Search for the cell housing the specified text and yield its (X, Y) center coordinate. 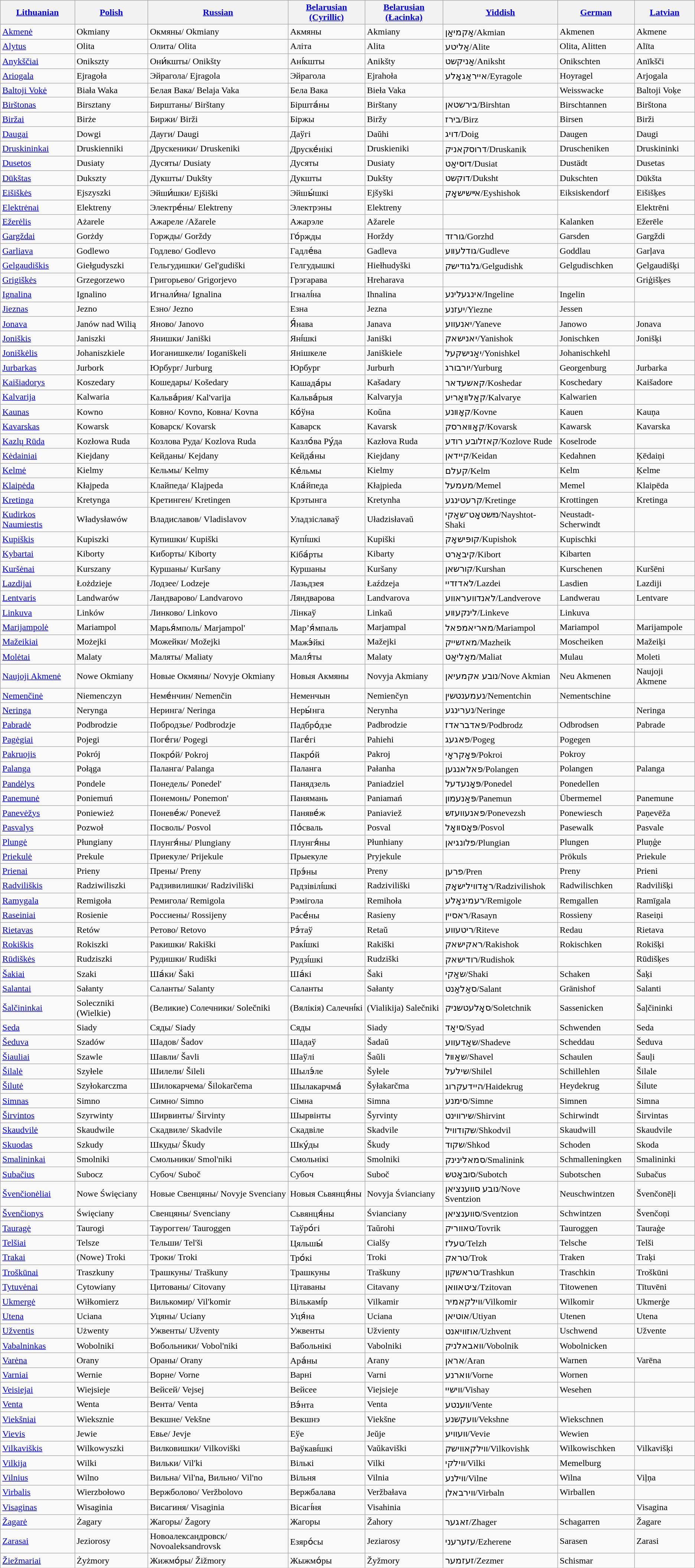
Вейсее (327, 1390)
Вобольники/ Vobol'niki (218, 1346)
Жижмо́ры/ Žižmory (218, 1561)
Тельши/ Tel'ši (218, 1243)
Novyja Śvianciany (404, 1194)
Kalwaria (111, 397)
Сяды (327, 1027)
Кашада́ры (327, 383)
Ара́ны (327, 1360)
עזערעני/Ezherene (500, 1541)
Ukmerģe (665, 1302)
Paniadziel (404, 784)
Eišiškės (37, 193)
שירווינט/Shirvint (500, 1115)
Garļava (665, 251)
Паланга/ Palanga (218, 769)
פאדבראדז/Podbrodz (500, 725)
Юрбург (327, 368)
Simnen (596, 1101)
Вилькомир/ Vil'komir (218, 1302)
ווילקי/Vilki (500, 1463)
Citavany (404, 1287)
Wobolniki (111, 1346)
Jeŭje (404, 1434)
סווענציאן/Sventzion (500, 1214)
מאזשייק/Mazheik (500, 642)
Mažeiķi (665, 642)
Janiški (404, 338)
Raseiņi (665, 915)
Pakruojis (37, 754)
Priekulė (37, 857)
Ažarele (404, 222)
Ķēdaiņi (665, 456)
Vaŭkaviški (404, 1449)
Šaķi (665, 974)
Zarasai (37, 1541)
Šauļi (665, 1057)
Wiłkomierz (111, 1302)
בירשטאן/Birshtan (500, 105)
Pagėgiai (37, 739)
Lentvare (665, 598)
Šilutė (37, 1086)
Лiнкaў (327, 613)
Užventis (37, 1331)
Viļņa (665, 1478)
Naujoji Akmene (665, 676)
Traškuny (404, 1272)
Alytus (37, 46)
Ляндварова (327, 598)
Paniaviež (404, 813)
Druskieniki (404, 149)
Ejšyški (404, 193)
Priekule (665, 857)
Birże (111, 119)
Wiejsieje (111, 1390)
קעלם/Kelm (500, 470)
Kuršēni (665, 569)
Schaken (596, 974)
Szyrwinty (111, 1115)
Новыя Сьвянця́ны (327, 1194)
Skaudwile (111, 1130)
Kauņa (665, 412)
Virbalis (37, 1492)
Приекуле/ Prijekule (218, 857)
זעזמער/Zezmer (500, 1561)
Yiddish (500, 13)
Пакро́й (327, 754)
דוקשט/Duksht (500, 178)
Eiksiskendorf (596, 193)
Rietava (665, 930)
Varėna (37, 1360)
Koŭna (404, 412)
Płunhiany (404, 842)
Żyżmory (111, 1561)
Anīkšči (665, 61)
קאזלובע רודע/Kozlove Rude (500, 441)
Šilalė (37, 1072)
Rokiškis (37, 945)
Бела Вака (327, 90)
Неринга/ Neringa (218, 710)
Janów nad Wilią (111, 324)
Wierzbołowo (111, 1492)
Druscheniken (596, 149)
Wewien (596, 1434)
Вaбольнiкi (327, 1346)
Лодзее/ Lodzeje (218, 583)
Joniškėlis (37, 353)
Varni (404, 1375)
Mulau (596, 657)
סמאלינינק/Smalinink (500, 1159)
Akmenen (596, 32)
Kretynha (404, 500)
Griģišķes (665, 280)
Pluņģe (665, 842)
Понедель/ Ponedel' (218, 784)
Gränishof (596, 988)
Weisswacke (596, 90)
Вилковишки/ Vilkoviški (218, 1449)
קופּישאָק/Kupishok (500, 539)
Garliava (37, 251)
Vilnia (404, 1478)
Skoda (665, 1145)
Скaдвiлe (327, 1130)
Uschwend (596, 1331)
טראק/Trok (500, 1257)
Ремигола/ Remigola (218, 901)
אַניקשט/Aniksht (500, 61)
Marjampal (404, 627)
Gargždai (37, 236)
Ретово/ Retovo (218, 930)
Jessen (596, 309)
Кейда́ны (327, 456)
Švenčonēļi (665, 1194)
Daugai (37, 134)
ריטעווע/Riteve (500, 930)
Varniai (37, 1375)
ווענטע/Vente (500, 1404)
Szkudy (111, 1145)
Nerynga (111, 710)
Vilkaviškis (37, 1449)
Новоалександровск/ Novoaleksandrovsk (218, 1541)
יעזנע/Yiezne (500, 309)
Biržai (37, 119)
Мажэ́йкі (327, 642)
Субoч/ Suboč (218, 1174)
Иоганишкели/ Ioganiškeli (218, 353)
Arany (404, 1360)
סיאַד/Syad (500, 1027)
נעמענטשין/Nementchin (500, 696)
Daugi (665, 134)
מאריאמפאל/Mariampol (500, 627)
Rietavas (37, 930)
Władysławów (111, 519)
Titowenen (596, 1287)
Vilkavišķi (665, 1449)
Janava (404, 324)
לאדזדיי/Lazdei (500, 583)
Lasdien (596, 583)
Birschtannen (596, 105)
Elektrėnai (37, 207)
שאַװל/Shavel (500, 1057)
Grzegorzewo (111, 280)
Skaudvile (665, 1130)
Pryjekule (404, 857)
Pałanha (404, 769)
Olita (111, 46)
Gorżdy (111, 236)
Посволь/ Posvol (218, 828)
Маля́ты (327, 657)
Kelm (596, 470)
Ужвенты/ Užventy (218, 1331)
Кейданы/ Kejdany (218, 456)
Radziwiliszki (111, 886)
По́сваль (327, 828)
Kłajpeda (111, 485)
Belarusian (Cyrillic) (327, 13)
Švenčionys (37, 1214)
Ażarele (111, 222)
Hreharava (404, 280)
Użwenty (111, 1331)
Pabradė (37, 725)
טראשקון/Trashkun (500, 1272)
Россиены/ Rossijeny (218, 915)
Poniewież (111, 813)
Połąga (111, 769)
גורזד/Gorzhd (500, 236)
נובע סווענציאן/Nove Sventzion (500, 1194)
לינקעװע/Linkeve (500, 613)
Remigoła (111, 901)
Neu Akmenen (596, 676)
Troškūni (665, 1272)
Rokiszki (111, 945)
Wobolnicken (596, 1346)
יורבורג/Yurburg (500, 368)
Prieny (111, 871)
Kedahnen (596, 456)
Latvian (665, 13)
Kretynga (111, 500)
Шкуды/ Škudy (218, 1145)
Ажарeле /Ažarele (218, 222)
Дусяты/ Dusiaty (218, 163)
Kibarten (596, 554)
Ша́кі (327, 974)
Пoкро́й/ Pokroj (218, 754)
Salanti (665, 988)
פּאָנעדעל/Ponedel (500, 784)
Wornen (596, 1375)
גלגודישק/Gelgudishk (500, 266)
Nemienčyn (404, 696)
Soleczniki (Wielkie) (111, 1008)
Дукшты (327, 178)
Anykščiai (37, 61)
שקודוויל/Shkodvil (500, 1130)
Daugen (596, 134)
Ажарэле (327, 222)
Visagina (665, 1507)
Клайпеда/ Klajpeda (218, 485)
ווישיי/Vishay (500, 1390)
Onikschten (596, 61)
Шилокарчема/ Šilokarčema (218, 1086)
שאַדעווע/Shadeve (500, 1042)
Kaišiadorys (37, 383)
Jieznas (37, 309)
Шадаў (327, 1042)
Jonischken (596, 338)
Ширвинты/ Širvinty (218, 1115)
Šakiai (37, 974)
Szyłokarczma (111, 1086)
Wesehen (596, 1390)
Tauraģe (665, 1228)
Jurburh (404, 368)
Telsche (596, 1243)
Ворне/ Vorne (218, 1375)
Druskienniki (111, 149)
Baltoji Voķe (665, 90)
Биржи/ Birži (218, 119)
Wilkowyszki (111, 1449)
Крэтынга (327, 500)
Pakroj (404, 754)
Уцяны/ Uciany (218, 1316)
יאַנישקעל/Yonishkel (500, 353)
Birsztany (111, 105)
Janiškiele (404, 353)
Śvianciany (404, 1214)
Ihnalina (404, 294)
ווארנע/Vorne (500, 1375)
Dustädt (596, 163)
Taŭrohi (404, 1228)
נײַשטאָט־שאַקי/Nayshtot-Shaki (500, 519)
Šyrvinty (404, 1115)
Шылэ́ле (327, 1072)
Kurszany (111, 569)
Lazdijai (37, 583)
Паге́гі (327, 739)
Рэ́таў (327, 930)
Kaunas (37, 412)
Odbrodsen (596, 725)
Неме́нчин/ Nemenčin (218, 696)
Kłajpieda (404, 485)
Panemunė (37, 798)
Kavarska (665, 427)
Viekšne (404, 1419)
Scheddau (596, 1042)
Рудишки/ Rudiški (218, 959)
Kalvarija (37, 397)
Giełgudyszki (111, 266)
Висагиня/ Visaginia (218, 1507)
Kuršany (404, 569)
Ландварово/ Landvarovo (218, 598)
Übermemel (596, 798)
Смольнiкi (327, 1159)
Ковно/ Kovno, Ковна/ Kovna (218, 412)
Padbrodzie (404, 725)
Kiborty (111, 554)
Cytowiany (111, 1287)
Пoге́ги/ Pogegi (218, 739)
Vilnius (37, 1478)
Kašadary (404, 383)
אוזוויאנט/Uzhvent (500, 1331)
Žyžmory (404, 1561)
טאווריק/Tovrik (500, 1228)
Cialšy (404, 1243)
Rokischken (596, 945)
Užvienty (404, 1331)
Nementschine (596, 696)
Kėdainiai (37, 456)
וועקשנע/Vekshne (500, 1419)
Gelgaudiškis (37, 266)
Alita (404, 46)
Pondele (111, 784)
זאגער/Zhager (500, 1522)
Субoч (327, 1174)
Šyłele (404, 1072)
Alīta (665, 46)
Vievis (37, 1434)
Прены/ Preny (218, 871)
Бирштаны/ Birštany (218, 105)
Неры́нга (327, 710)
Vabolniki (404, 1346)
Они́кшты/ Onikšty (218, 61)
Simnas (37, 1101)
Marijampolė (37, 627)
Kybartai (37, 554)
מעמעל/Memel (500, 485)
Юрбург/ Jurburg (218, 368)
Landwarów (111, 598)
Шилели/ Šileli (218, 1072)
Ejrahoła (404, 76)
Лазьдзея (327, 583)
(Vialikija) Salečniki (404, 1008)
Жагоры (327, 1522)
Tauragė (37, 1228)
רודישאק/Rudishok (500, 959)
Неменчын (327, 696)
Вeнта/ Venta (218, 1404)
יאנעווע/Yaneve (500, 324)
Wilkowischken (596, 1449)
מאַליאַט/Maliat (500, 657)
Прэ́ны (327, 871)
Suboč (404, 1174)
Маляты/ Maliaty (218, 657)
Salantai (37, 988)
Olita, Alitten (596, 46)
קיידאן/Keidan (500, 456)
Куршаны/ Kuršany (218, 569)
Яново/ Janovo (218, 324)
Wilki (111, 1463)
Уладзіславаў (327, 519)
Tītuvēni (665, 1287)
Ponedellen (596, 784)
Marijampole (665, 627)
ראקישאק/Rakishok (500, 945)
Prienai (37, 871)
ווילקאמיר/Vilkomir (500, 1302)
Skuodas (37, 1145)
Wieksznie (111, 1419)
Klaipēda (665, 485)
Troškūnai (37, 1272)
Wilkomir (596, 1302)
Го́ржды (327, 236)
Neustadt-Scherwindt (596, 519)
Езно/ Jezno (218, 309)
Вeкшнэ (327, 1419)
Kowno (111, 412)
ציטאוואן/Tzitovan (500, 1287)
Pozwoł (111, 828)
Ковaрcк/ Kovarsk (218, 427)
Žahory (404, 1522)
Rūdišķes (665, 959)
אייראַגאָלע/Eyragole (500, 76)
Акмяны (327, 32)
Расе́ны (327, 915)
Belarusian (Łacinka) (404, 13)
Кальва́рыя (327, 397)
Russian (218, 13)
קאָװארסק/Kovarsk (500, 427)
Ponewiesch (596, 813)
Šyłakarčma (404, 1086)
Szyłele (111, 1072)
Šaŭli (404, 1057)
Kurschenen (596, 569)
Schwenden (596, 1027)
Baltoji Vokė (37, 90)
Georgenburg (596, 368)
Ariogala (37, 76)
Купі́шкі (327, 539)
Rakiški (404, 945)
Wisaginia (111, 1507)
Trakai (37, 1257)
Birštona (665, 105)
Кальва́рия/ Kal'varija (218, 397)
Dukšty (404, 178)
Jurbarkas (37, 368)
Subačus (665, 1174)
פאלאנגען/Polangen (500, 769)
Ке́льмы (327, 470)
Kowarsk (111, 427)
Paniamań (404, 798)
Smalininkai (37, 1159)
Евье/ Jevje (218, 1434)
Грэгарава (327, 280)
Prökuls (596, 857)
Игнали́на/ Ignalina (218, 294)
טעלז/Telzh (500, 1243)
Я́нава (327, 324)
Vabalninkas (37, 1346)
Wirballen (596, 1492)
Даўгi (327, 134)
Mažeikiai (37, 642)
Эйши́шки/ Ejšiški (218, 193)
Rudziszki (111, 959)
Dowgi (111, 134)
Žiežmariai (37, 1561)
Niemenczyn (111, 696)
Kazłova Ruda (404, 441)
אינגעלינע/Ingeline (500, 294)
Саланты/ Salanty (218, 988)
Šiauliai (37, 1057)
פּאַנעמון/Panemun (500, 798)
Pandėlys (37, 784)
Вержбалава (327, 1492)
Понемонь/ Ponemon' (218, 798)
Эйрагола (327, 76)
נערינגע/Neringe (500, 710)
Pasewalk (596, 828)
Pадзивилишки/ Radziviliški (218, 886)
Электре́ны/ Elektreny (218, 207)
Pokroy (596, 754)
Nowe Święciany (111, 1194)
Birsen (596, 119)
Ракишки/ Rakiški (218, 945)
Rokišķi (665, 945)
Езяро́сы (327, 1541)
Schoden (596, 1145)
גודלעװע/Gudleve (500, 251)
Dūkštas (37, 178)
Janowo (596, 324)
Скaдвилe/ Skadvile (218, 1130)
Święciany (111, 1214)
Okmiany (111, 32)
Kibarty (404, 554)
Смольники/ Smol'niki (218, 1159)
Казло́ва Ру́да (327, 441)
Horždy (404, 236)
Pasvale (665, 828)
Łożdzieje (111, 583)
ווירבאלן/Virbaln (500, 1492)
Pabrade (665, 725)
Kelmė (37, 470)
Zarasi (665, 1541)
Orany (111, 1360)
Біршта́ны (327, 105)
Memel (596, 485)
Rossieny (596, 915)
Rūdiškės (37, 959)
Możejki (111, 642)
וואבאלניק/Vobolnik (500, 1346)
Elektrēni (665, 207)
Raseiniai (37, 915)
Gadleva (404, 251)
Падбро́дзe (327, 725)
Gargždi (665, 236)
Schismar (596, 1561)
Ežerėlis (37, 222)
Plungen (596, 842)
Wiekschnen (596, 1419)
Марья́мполь/ Marjampol' (218, 627)
Jewie (111, 1434)
Koszedary (111, 383)
Vilkamir (404, 1302)
Mažejki (404, 642)
Telšiai (37, 1243)
Remihoła (404, 901)
אוטיאן/Utiyan (500, 1316)
Jurbarka (665, 368)
Kawarsk (596, 427)
Lentvaris (37, 598)
Traķi (665, 1257)
Кіба́рты (327, 554)
Рудзі́шкі (327, 959)
Schagarren (596, 1522)
Кла́йпеда (327, 485)
Krottingen (596, 500)
Куршаны (327, 569)
Еўе (327, 1434)
Vilkija (37, 1463)
Ingelin (596, 294)
Schaulen (596, 1057)
Кошедары/ Košedary (218, 383)
Вісагі́ня (327, 1507)
Dukschten (596, 178)
Кaвaрcк (327, 427)
Heydekrug (596, 1086)
Шаўлі (327, 1057)
Schwintzen (596, 1214)
Širvintas (665, 1115)
נובע אקמעיאן/Nove Akmian (500, 676)
פּאָקראָי/Pokroi (500, 754)
Szaki (111, 974)
Pokrój (111, 754)
Ракі́шкі (327, 945)
Uładzisłavaŭ (404, 519)
Radwilischken (596, 886)
Пaнямaнь (327, 798)
Pasvalys (37, 828)
Jezna (404, 309)
Lazdiji (665, 583)
Płungiany (111, 842)
Subocz (111, 1174)
Warnen (596, 1360)
Ejragoła (111, 76)
Dukszty (111, 178)
Užvente (665, 1331)
Янiшкеле (327, 353)
Ejszyszki (111, 193)
קיבאַרט/Kibort (500, 554)
Ваўкаві́шкі (327, 1449)
Купишки/ Kupiški (218, 539)
Kavarsk (404, 427)
ווילקאווישק/Vilkovishk (500, 1449)
ראסיין/Rasayn (500, 915)
Nowe Okmiany (111, 676)
Дауги/ Daugi (218, 134)
Тро́кі (327, 1257)
Neuschwintzen (596, 1194)
Новые Свенцяны/ Novyje Svenciany (218, 1194)
Viekšniai (37, 1419)
Вількамі́р (327, 1302)
Вeкшне/ Vekšne (218, 1419)
Schirwindt (596, 1115)
Цiтaваны (327, 1287)
Koschedary (596, 383)
Таурогген/ Tauroggen (218, 1228)
Побродзье/ Podbrodzje (218, 725)
Švenčoņi (665, 1214)
Lithuanian (37, 13)
Johaniszkiele (111, 353)
Сімнa (327, 1101)
Троки/ Troki (218, 1257)
Симно/ Simno (218, 1101)
Kaišadore (665, 383)
Плунгя́ны/ Plungiany (218, 842)
Skaudwill (596, 1130)
Nemenčinė (37, 696)
Traken (596, 1257)
Birštany (404, 105)
Jeziorosy (111, 1541)
Akmenė (37, 32)
Skadvile (404, 1130)
Panevėžys (37, 813)
Окмяны/ Okmiany (218, 32)
Плунгя́ны (327, 842)
Taurogi (111, 1228)
דויג/Doig (500, 134)
Hiełhudyški (404, 266)
Godlewo (111, 251)
Retów (111, 930)
Žagarė (37, 1522)
אײשישאׇק/Eyshishok (500, 193)
Radziviliški (404, 886)
Varēna (665, 1360)
Paņevēža (665, 813)
Šilale (665, 1072)
Kozłowa Ruda (111, 441)
פאנעוועזש/Ponevezsh (500, 813)
Šaļčininki (665, 1008)
Radviliškis (37, 886)
Vilki (404, 1463)
Сяды/ Siady (218, 1027)
Друскеники/ Druskeniki (218, 149)
Ģelgaudišķi (665, 266)
Birži (665, 119)
Dūkšta (665, 178)
Эйрагола/ Ejragola (218, 76)
Гельгудишки/ Gel'gudiški (218, 266)
Уця́на (327, 1316)
Rosienie (111, 915)
קאשעדאר/Koshedar (500, 383)
Polish (111, 13)
Саланты (327, 988)
Telsze (111, 1243)
Gelgudischken (596, 266)
Smalininki (665, 1159)
שאַקי/Shaki (500, 974)
Кибoрты/ Kiborty (218, 554)
Poniemuń (111, 798)
Олита/ Olita (218, 46)
Dusetos (37, 163)
Janiszki (111, 338)
Белая Вака/ Belaja Vaka (218, 90)
Prekule (111, 857)
Naujoji Akmenė (37, 676)
Redau (596, 930)
וועוויע/Vevie (500, 1434)
Schmalleningken (596, 1159)
Akmene (665, 32)
Шку́ды (327, 1145)
קאָװנע/Kovne (500, 412)
Kupiški (404, 539)
Landwerau (596, 598)
Joniškis (37, 338)
Паланга (327, 769)
Polangen (596, 769)
Nerynha (404, 710)
Годлево/ Godlevo (218, 251)
Жагоры/ Žagory (218, 1522)
Варні (327, 1375)
Wernie (111, 1375)
היידעקרוג/Haidekrug (500, 1086)
Козлова Руда/ Kozlova Ruda (218, 441)
Янишки/ Janiški (218, 338)
Veržbałava (404, 1492)
Вiлькi (327, 1463)
Tytuvėnai (37, 1287)
Kalanken (596, 222)
Свенцяны/ Svenciany (218, 1214)
Шырвінты (327, 1115)
Біржы (327, 119)
Kazlų Rūda (37, 441)
Kupiszki (111, 539)
Гелгудышкі (327, 266)
Паняве́ж (327, 813)
Radvilišķi (665, 886)
Wilno (111, 1478)
Kalvaryja (404, 397)
Друске́нікі (327, 149)
Bieła Vaka (404, 90)
Поневе́ж/ Ponevež (218, 813)
Utenen (596, 1316)
Akmiany (404, 32)
Pogegen (596, 739)
Traszkuny (111, 1272)
Ramygala (37, 901)
Радзівілі́шкі (327, 886)
(Великие) Солечники/ Solečniki (218, 1008)
אַליטע/Alite (500, 46)
פאגעג/Pogeg (500, 739)
Druskininki (665, 149)
Plungė (37, 842)
דוסיאַט/Dusiat (500, 163)
Biržy (404, 119)
ראַדווילישאָק/Radzivilishok (500, 886)
דרוסקאניק/Druskanik (500, 149)
Ко́ўна (327, 412)
Visaginas (37, 1507)
Jurbork (111, 368)
Landvarova (404, 598)
לאנדוועראווע/Landverove (500, 598)
Kupischki (596, 539)
Šaki (404, 974)
Цитованы/ Citovany (218, 1287)
Кретинген/ Kretingen (218, 500)
Ігналі́на (327, 294)
סאַלאַנט/Salant (500, 988)
Kalwarien (596, 397)
Łaźdzeja (404, 583)
Jezno (111, 309)
Novyja Akmiany (404, 676)
שילעל/Shilel (500, 1072)
Szawle (111, 1057)
Jonišķi (665, 338)
Daŭhi (404, 134)
Kuršėnai (37, 569)
Дукшты/ Dukšty (218, 178)
Григорьево/ Grigorjevo (218, 280)
ווילנע/Vilne (500, 1478)
Цяльшы́ (327, 1243)
Эйшы́шкі (327, 193)
Kupiškis (37, 539)
Biała Waka (111, 90)
Вэ́нта (327, 1404)
Arjogala (665, 76)
Koselrode (596, 441)
קאַלװאַריִע/Kalvarye (500, 397)
(Вялікія) Салечні́кі (327, 1008)
Езна (327, 309)
Veisiejai (37, 1390)
Вiльня (327, 1478)
Viejsieje (404, 1390)
Ані́кшты (327, 61)
Jeziarosy (404, 1541)
Schillehlen (596, 1072)
Klaipėda (37, 485)
פרען/Pren (500, 871)
Subačius (37, 1174)
Sarasen (596, 1541)
Трaшкуны (327, 1272)
Telši (665, 1243)
Вейсей/ Vejsej (218, 1390)
Memelburg (596, 1463)
Moleti (665, 657)
(Nowe) Troki (111, 1257)
Яні́шкі (327, 338)
Шылакарчма́ (327, 1086)
בירז/Birz (500, 119)
Вильки/ Vil'ki (218, 1463)
Новыя Акмяны (327, 676)
Wilna (596, 1478)
אראן/Aran (500, 1360)
Subotschen (596, 1174)
Линково/ Linkovo (218, 613)
Tauroggen (596, 1228)
Kudirkos Naumiestis (37, 519)
Hoyragel (596, 76)
סאָלעטשניק/Soletchnik (500, 1008)
Трaшкуны/ Traškuny (218, 1272)
Можейки/ Možejki (218, 642)
Аліта (327, 46)
Rasieny (404, 915)
Moscheiken (596, 642)
פּאָסװאָל/Posvol (500, 828)
קורשאן/Kurshan (500, 569)
Kauen (596, 412)
Troki (404, 1257)
Linków (111, 613)
Вержболово/ Veržbolovo (218, 1492)
Прыекуле (327, 857)
פלונגיאן/Plungian (500, 842)
Škudy (404, 1145)
Шавли/ Šavli (218, 1057)
אַקמיאַן/Akmian (500, 32)
Traschkin (596, 1272)
Горжды/ Gorždy (218, 236)
Panemune (665, 798)
Garsden (596, 236)
Žagare (665, 1522)
Ukmergė (37, 1302)
Рэмігола (327, 901)
Новые Окмяны/ Novyje Okmiany (218, 676)
Rudziški (404, 959)
Ораны/ Orany (218, 1360)
Ignalina (37, 294)
Пaнядзель (327, 784)
Posval (404, 828)
Сьвянця́ны (327, 1214)
Linkaŭ (404, 613)
Гадле́ва (327, 251)
סובאָטש/Subotch (500, 1174)
Pahiehi (404, 739)
Šilute (665, 1086)
Šalčininkai (37, 1008)
Ignalino (111, 294)
Molėtai (37, 657)
Ramīgala (665, 901)
Żagary (111, 1522)
Ужвенты (327, 1331)
Širvintos (37, 1115)
Kavarskas (37, 427)
Retaŭ (404, 930)
יאנישאק/Yanishok (500, 338)
Prieni (665, 871)
Владиславов/ Vladislavov (218, 519)
Pojegi (111, 739)
Remgallen (596, 901)
German (596, 13)
Johanischkehl (596, 353)
Ežerēle (665, 222)
Onikszty (111, 61)
Dusetas (665, 163)
Sassenicken (596, 1008)
Visahinia (404, 1507)
Жыжмо́ры (327, 1561)
Goddlau (596, 251)
Šadaŭ (404, 1042)
שקוד/Shkod (500, 1145)
Skaudvilė (37, 1130)
Podbrodzie (111, 725)
Ша́ки/ Šaki (218, 974)
סימנע/Simne (500, 1101)
קרעטינגע/Kretinge (500, 500)
Szadów (111, 1042)
רעמיגאָלע/Remigole (500, 901)
Anikšty (404, 61)
Švenčionėliai (37, 1194)
Wenta (111, 1404)
Birštonas (37, 105)
Grigiškės (37, 280)
Вильна/ Vil'na, Вильно/ Vil'no (218, 1478)
Электрэны (327, 207)
Шадов/ Šadov (218, 1042)
Таўро́гі (327, 1228)
Eišišķes (665, 193)
Simno (111, 1101)
Кельмы/ Kelmy (218, 470)
Ķelme (665, 470)
Мар’я́мпаль (327, 627)
Дусяты (327, 163)
Druskininkai (37, 149)
